Scan for the cell matching the given text and deliver its (X, Y) coordinate at center. 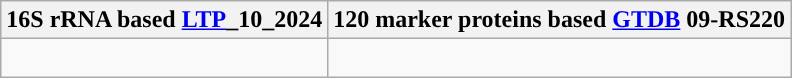
120 marker proteins based GTDB 09-RS220 (560, 20)
16S rRNA based LTP_10_2024 (164, 20)
